Find where the given text appears and provide that cell's center as [X, Y] coordinate. 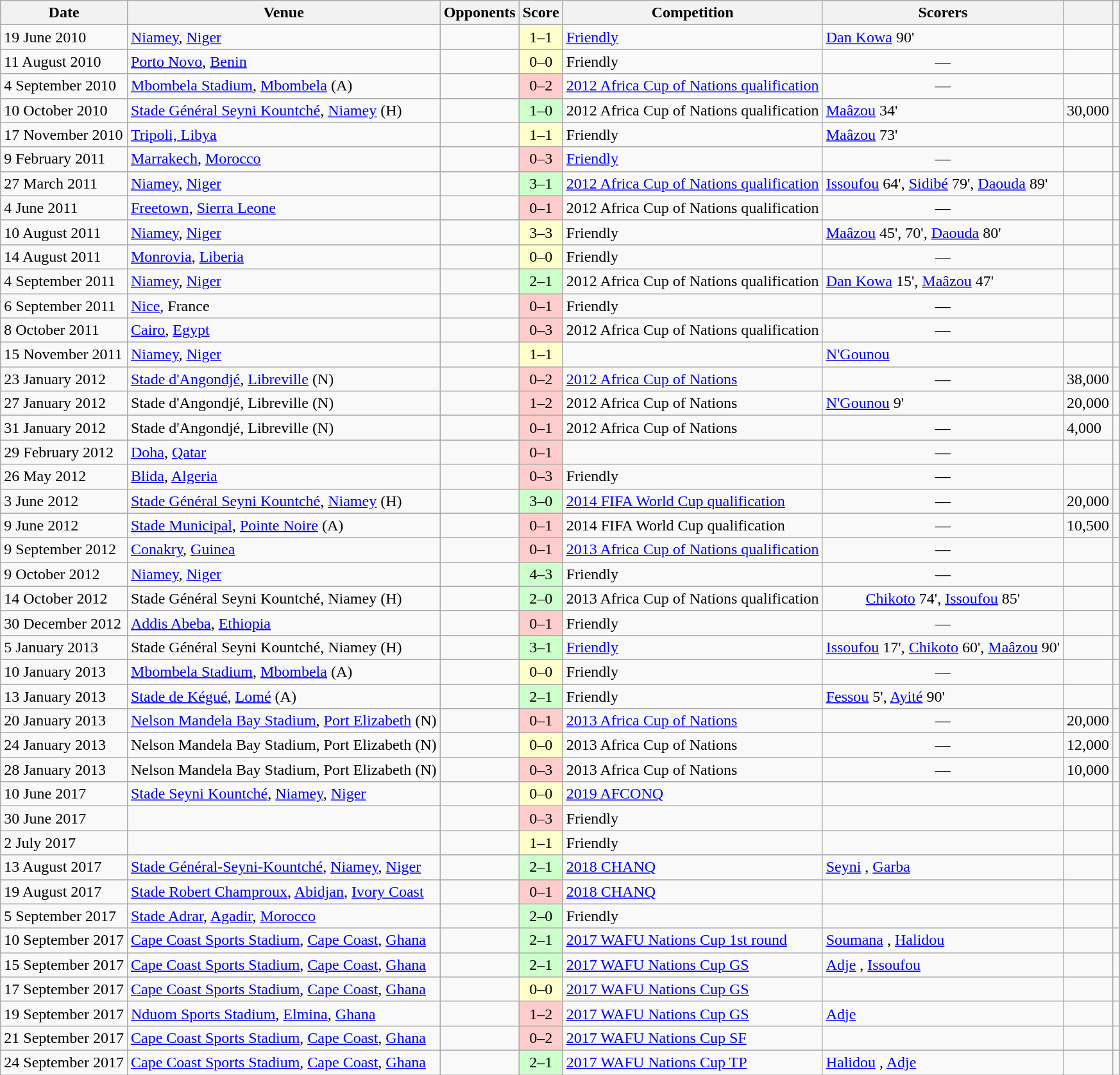
38,000 [1088, 379]
10,000 [1088, 770]
Tripoli, Libya [284, 135]
9 October 2012 [64, 574]
15 September 2017 [64, 965]
4,000 [1088, 428]
Doha, Qatar [284, 452]
Fessou 5', Ayité 90' [943, 696]
14 August 2011 [64, 257]
Stade Municipal, Pointe Noire (A) [284, 525]
10 September 2017 [64, 940]
Adje [943, 1013]
3–0 [541, 501]
Maâzou 45', 70', Daouda 80' [943, 232]
Soumana , Halidou [943, 940]
Dan Kowa 90' [943, 37]
24 January 2013 [64, 745]
10 January 2013 [64, 672]
Scorers [943, 13]
24 September 2017 [64, 1062]
10 October 2010 [64, 110]
6 September 2011 [64, 306]
Stade Adrar, Agadir, Morocco [284, 916]
Marrakech, Morocco [284, 159]
19 August 2017 [64, 892]
19 September 2017 [64, 1013]
Issoufou 17', Chikoto 60', Maâzou 90' [943, 647]
5 September 2017 [64, 916]
29 February 2012 [64, 452]
Score [541, 13]
9 February 2011 [64, 159]
14 October 2012 [64, 598]
4–3 [541, 574]
Freetown, Sierra Leone [284, 208]
Competition [693, 13]
Opponents [480, 13]
Cairo, Egypt [284, 330]
21 September 2017 [64, 1038]
9 September 2012 [64, 550]
2017 WAFU Nations Cup SF [693, 1038]
23 January 2012 [64, 379]
2017 WAFU Nations Cup TP [693, 1062]
15 November 2011 [64, 355]
Stade Seyni Kountché, Niamey, Niger [284, 794]
2019 AFCONQ [693, 794]
27 March 2011 [64, 183]
Porto Novo, Benin [284, 62]
Maâzou 73' [943, 135]
Stade de Kégué, Lomé (A) [284, 696]
Date [64, 13]
30 June 2017 [64, 818]
30,000 [1088, 110]
Maâzou 34' [943, 110]
Conakry, Guinea [284, 550]
Seyni , Garba [943, 867]
10 June 2017 [64, 794]
Stade Général-Seyni-Kountché, Niamey, Niger [284, 867]
Halidou , Adje [943, 1062]
4 September 2011 [64, 281]
Monrovia, Liberia [284, 257]
2 July 2017 [64, 843]
Nduom Sports Stadium, Elmina, Ghana [284, 1013]
20 January 2013 [64, 721]
N'Gounou 9' [943, 403]
Stade Robert Champroux, Abidjan, Ivory Coast [284, 892]
17 September 2017 [64, 989]
3 June 2012 [64, 501]
Addis Abeba, Ethiopia [284, 623]
Nice, France [284, 306]
31 January 2012 [64, 428]
30 December 2012 [64, 623]
26 May 2012 [64, 477]
12,000 [1088, 745]
10,500 [1088, 525]
13 January 2013 [64, 696]
28 January 2013 [64, 770]
8 October 2011 [64, 330]
Venue [284, 13]
11 August 2010 [64, 62]
N'Gounou [943, 355]
17 November 2010 [64, 135]
1–0 [541, 110]
10 August 2011 [64, 232]
27 January 2012 [64, 403]
4 June 2011 [64, 208]
19 June 2010 [64, 37]
2017 WAFU Nations Cup 1st round [693, 940]
4 September 2010 [64, 86]
Blida, Algeria [284, 477]
Issoufou 64', Sidibé 79', Daouda 89' [943, 183]
Adje , Issoufou [943, 965]
Dan Kowa 15', Maâzou 47' [943, 281]
9 June 2012 [64, 525]
3–3 [541, 232]
13 August 2017 [64, 867]
5 January 2013 [64, 647]
Chikoto 74', Issoufou 85' [943, 598]
